For the text-containing cell, return its midpoint in (x, y) coordinate format. 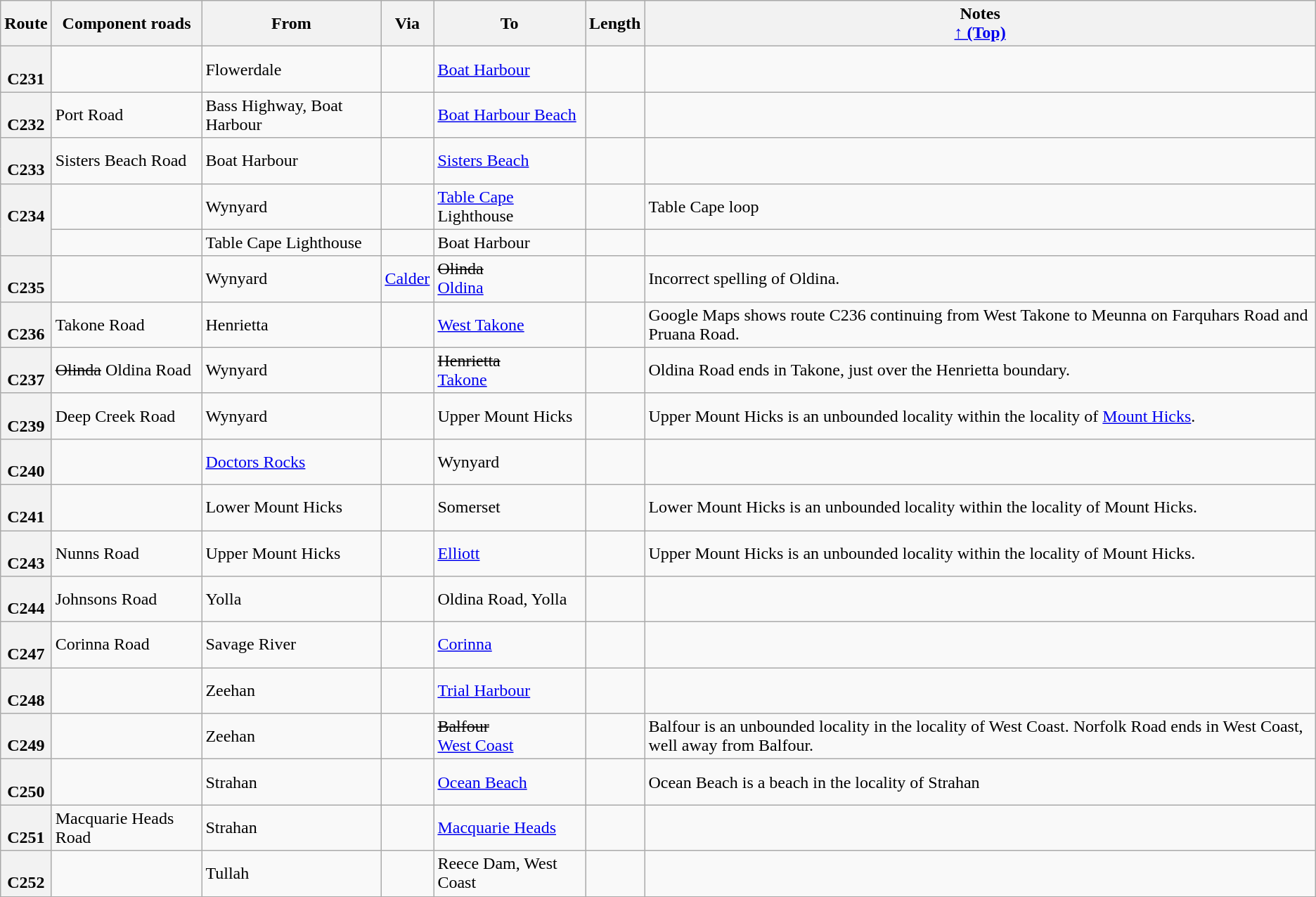
Trial Harbour (510, 690)
Deep Creek Road (127, 416)
Nunns Road (127, 553)
C249 (26, 737)
Macquarie Heads (510, 828)
Google Maps shows route C236 continuing from West Takone to Meunna on Farquhars Road and Pruana Road. (980, 325)
Henrietta (291, 325)
Component roads (127, 24)
Reece Dam, West Coast (510, 873)
Macquarie Heads Road (127, 828)
From (291, 24)
Johnsons Road (127, 599)
Incorrect spelling of Oldina. (980, 278)
C235 (26, 278)
C231 (26, 69)
Lower Mount Hicks is an unbounded locality within the locality of Mount Hicks. (980, 508)
Port Road (127, 115)
Bass Highway, Boat Harbour (291, 115)
Somerset (510, 508)
C248 (26, 690)
West Takone (510, 325)
C247 (26, 645)
Tullah (291, 873)
Elliott (510, 553)
Calder (408, 278)
C232 (26, 115)
Notes↑ (Top) (980, 24)
C234 (26, 219)
C239 (26, 416)
Takone Road (127, 325)
Boat Harbour Beach (510, 115)
C241 (26, 508)
Ocean Beach is a beach in the locality of Strahan (980, 782)
Via (408, 24)
C252 (26, 873)
C244 (26, 599)
C233 (26, 160)
Oldina Road, Yolla (510, 599)
Corinna (510, 645)
Henrietta Takone (510, 370)
Lower Mount Hicks (291, 508)
C250 (26, 782)
Olinda Oldina Road (127, 370)
C243 (26, 553)
Oldina Road ends in Takone, just over the Henrietta boundary. (980, 370)
C236 (26, 325)
Ocean Beach (510, 782)
Yolla (291, 599)
C237 (26, 370)
Flowerdale (291, 69)
Balfour is an unbounded locality in the locality of West Coast. Norfolk Road ends in West Coast, well away from Balfour. (980, 737)
Doctors Rocks (291, 461)
Sisters Beach Road (127, 160)
Olinda Oldina (510, 278)
Savage River (291, 645)
C240 (26, 461)
Length (614, 24)
To (510, 24)
Balfour West Coast (510, 737)
Sisters Beach (510, 160)
Corinna Road (127, 645)
C251 (26, 828)
Route (26, 24)
Table Cape loop (980, 207)
